Detect which cell encompasses the target text, then output its (x, y) center coordinate. 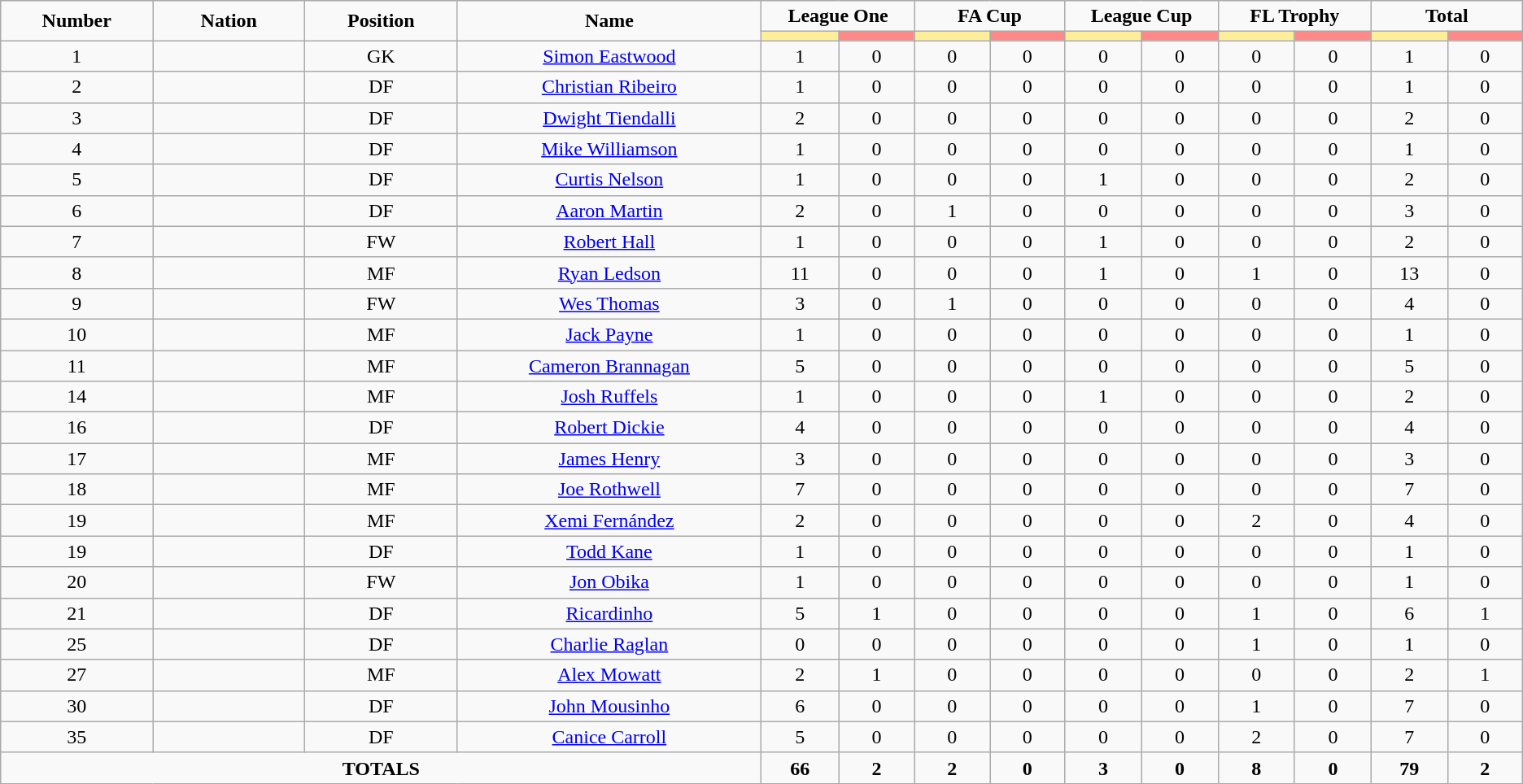
Canice Carroll (609, 737)
Curtis Nelson (609, 180)
21 (76, 613)
Position (381, 21)
Number (76, 21)
Simon Eastwood (609, 56)
FL Trophy (1294, 16)
Nation (229, 21)
Alex Mowatt (609, 675)
TOTALS (381, 768)
17 (76, 459)
Joe Rothwell (609, 490)
League One (838, 16)
27 (76, 675)
Ryan Ledson (609, 272)
Dwight Tiendalli (609, 118)
Total (1447, 16)
Cameron Brannagan (609, 365)
Jon Obika (609, 582)
Josh Ruffels (609, 397)
Charlie Raglan (609, 644)
Name (609, 21)
10 (76, 334)
Xemi Fernández (609, 520)
John Mousinho (609, 706)
14 (76, 397)
35 (76, 737)
GK (381, 56)
18 (76, 490)
Ricardinho (609, 613)
Robert Dickie (609, 428)
Aaron Martin (609, 211)
Christian Ribeiro (609, 87)
James Henry (609, 459)
Robert Hall (609, 242)
20 (76, 582)
Wes Thomas (609, 303)
13 (1409, 272)
FA Cup (989, 16)
30 (76, 706)
Mike Williamson (609, 149)
9 (76, 303)
Jack Payne (609, 334)
Todd Kane (609, 551)
66 (801, 768)
25 (76, 644)
79 (1409, 768)
League Cup (1141, 16)
16 (76, 428)
